Return the (X, Y) coordinate for the center point of the cell that contains the specified text.  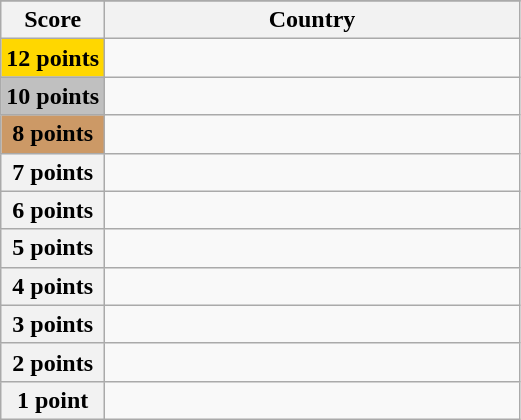
8 points (53, 134)
7 points (53, 172)
2 points (53, 362)
3 points (53, 324)
12 points (53, 58)
6 points (53, 210)
Score (53, 20)
4 points (53, 286)
5 points (53, 248)
1 point (53, 400)
Country (312, 20)
10 points (53, 96)
